Output the (X, Y) coordinate of the center of the cell containing the given text.  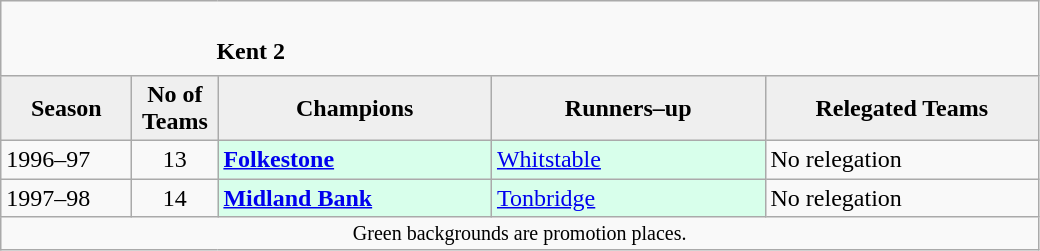
Tonbridge (628, 197)
1997–98 (66, 197)
No of Teams (175, 108)
Champions (355, 108)
1996–97 (66, 159)
13 (175, 159)
Relegated Teams (902, 108)
Runners–up (628, 108)
14 (175, 197)
Season (66, 108)
Midland Bank (355, 197)
Folkestone (355, 159)
Whitstable (628, 159)
Green backgrounds are promotion places. (520, 234)
